Determine the (X, Y) coordinate at the center of the cell enclosing the given text.  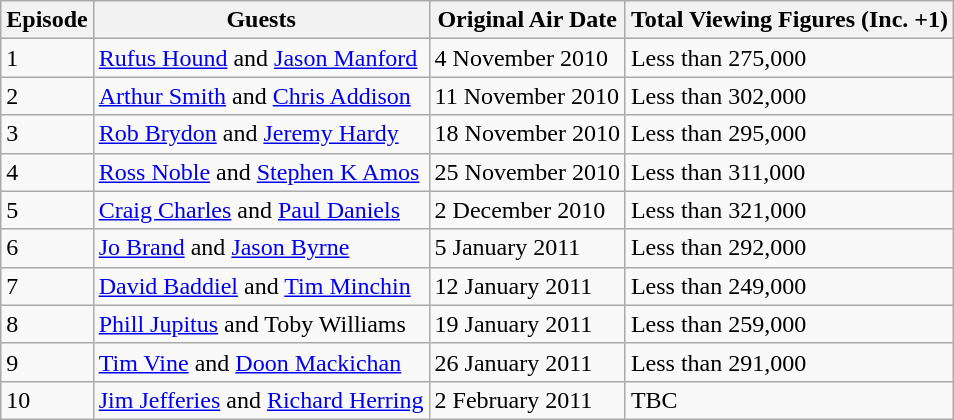
Rufus Hound and Jason Manford (261, 58)
Less than 291,000 (789, 362)
6 (47, 248)
Less than 249,000 (789, 286)
4 (47, 172)
Phill Jupitus and Toby Williams (261, 324)
25 November 2010 (527, 172)
7 (47, 286)
Jim Jefferies and Richard Herring (261, 400)
11 November 2010 (527, 96)
19 January 2011 (527, 324)
1 (47, 58)
26 January 2011 (527, 362)
David Baddiel and Tim Minchin (261, 286)
Rob Brydon and Jeremy Hardy (261, 134)
Less than 292,000 (789, 248)
Less than 302,000 (789, 96)
Less than 321,000 (789, 210)
18 November 2010 (527, 134)
12 January 2011 (527, 286)
Less than 295,000 (789, 134)
Arthur Smith and Chris Addison (261, 96)
Craig Charles and Paul Daniels (261, 210)
Less than 311,000 (789, 172)
10 (47, 400)
Original Air Date (527, 20)
TBC (789, 400)
8 (47, 324)
Total Viewing Figures (Inc. +1) (789, 20)
2 February 2011 (527, 400)
Ross Noble and Stephen K Amos (261, 172)
3 (47, 134)
Episode (47, 20)
5 (47, 210)
5 January 2011 (527, 248)
9 (47, 362)
Less than 275,000 (789, 58)
4 November 2010 (527, 58)
Tim Vine and Doon Mackichan (261, 362)
Jo Brand and Jason Byrne (261, 248)
2 (47, 96)
Guests (261, 20)
2 December 2010 (527, 210)
Less than 259,000 (789, 324)
